Provide the (X, Y) coordinate of the cell's center where the given text is located.  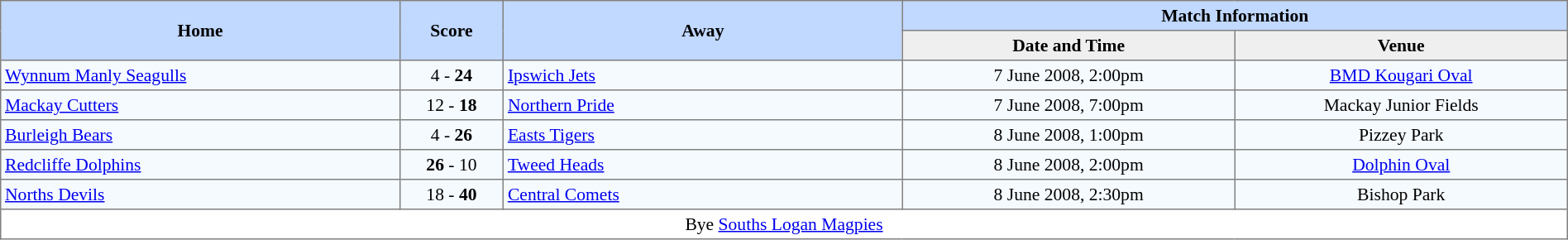
7 June 2008, 7:00pm (1068, 105)
18 - 40 (452, 194)
Easts Tigers (703, 135)
Mackay Junior Fields (1401, 105)
7 June 2008, 2:00pm (1068, 75)
Bye Souths Logan Magpies (784, 224)
Ipswich Jets (703, 75)
Norths Devils (200, 194)
Score (452, 31)
Northern Pride (703, 105)
BMD Kougari Oval (1401, 75)
Dolphin Oval (1401, 165)
Date and Time (1068, 46)
Mackay Cutters (200, 105)
Venue (1401, 46)
8 June 2008, 2:00pm (1068, 165)
Central Comets (703, 194)
Bishop Park (1401, 194)
Tweed Heads (703, 165)
4 - 26 (452, 135)
Away (703, 31)
Pizzey Park (1401, 135)
12 - 18 (452, 105)
8 June 2008, 2:30pm (1068, 194)
Burleigh Bears (200, 135)
Match Information (1235, 16)
Home (200, 31)
Redcliffe Dolphins (200, 165)
26 - 10 (452, 165)
Wynnum Manly Seagulls (200, 75)
4 - 24 (452, 75)
8 June 2008, 1:00pm (1068, 135)
